Pinpoint the cell where the given text exists, returning its (x, y) midpoint coordinate. 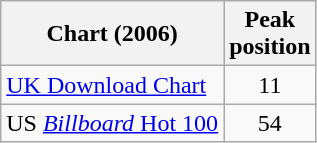
54 (270, 123)
US Billboard Hot 100 (112, 123)
Chart (2006) (112, 34)
UK Download Chart (112, 85)
11 (270, 85)
Peakposition (270, 34)
